For the text-containing cell, return its midpoint in (X, Y) coordinate format. 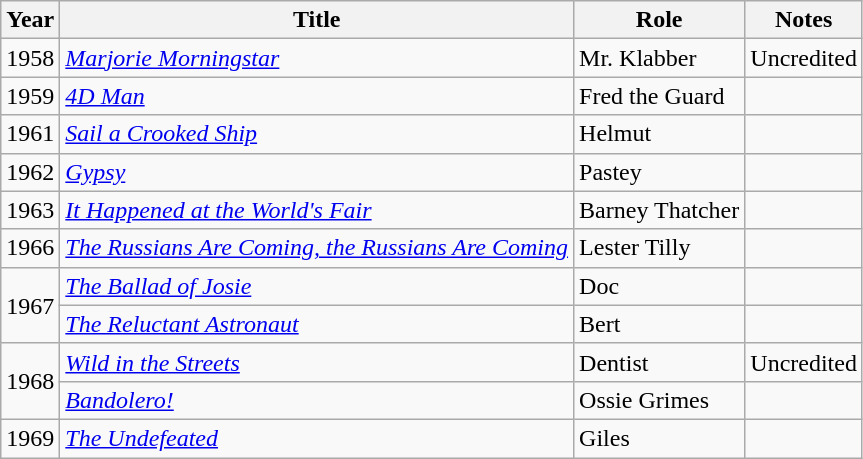
Fred the Guard (660, 96)
Wild in the Streets (317, 362)
1958 (30, 58)
1966 (30, 248)
Ossie Grimes (660, 400)
Dentist (660, 362)
The Reluctant Astronaut (317, 324)
It Happened at the World's Fair (317, 210)
Lester Tilly (660, 248)
Sail a Crooked Ship (317, 134)
Bandolero! (317, 400)
Doc (660, 286)
1963 (30, 210)
Barney Thatcher (660, 210)
1968 (30, 381)
Gypsy (317, 172)
Notes (804, 20)
Marjorie Morningstar (317, 58)
1962 (30, 172)
Title (317, 20)
Giles (660, 438)
Bert (660, 324)
1961 (30, 134)
1967 (30, 305)
Helmut (660, 134)
The Russians Are Coming, the Russians Are Coming (317, 248)
The Undefeated (317, 438)
Mr. Klabber (660, 58)
1959 (30, 96)
The Ballad of Josie (317, 286)
4D Man (317, 96)
Pastey (660, 172)
1969 (30, 438)
Year (30, 20)
Role (660, 20)
